Return the [x, y] coordinate for the center point of the cell that contains the specified text.  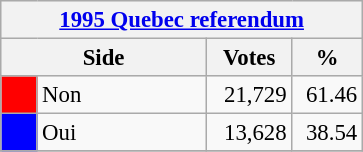
Votes [249, 58]
61.46 [328, 95]
Non [122, 95]
21,729 [249, 95]
13,628 [249, 133]
38.54 [328, 133]
Oui [122, 133]
% [328, 58]
Side [104, 58]
1995 Quebec referendum [182, 20]
